Pinpoint the cell where the given text exists, returning its [X, Y] midpoint coordinate. 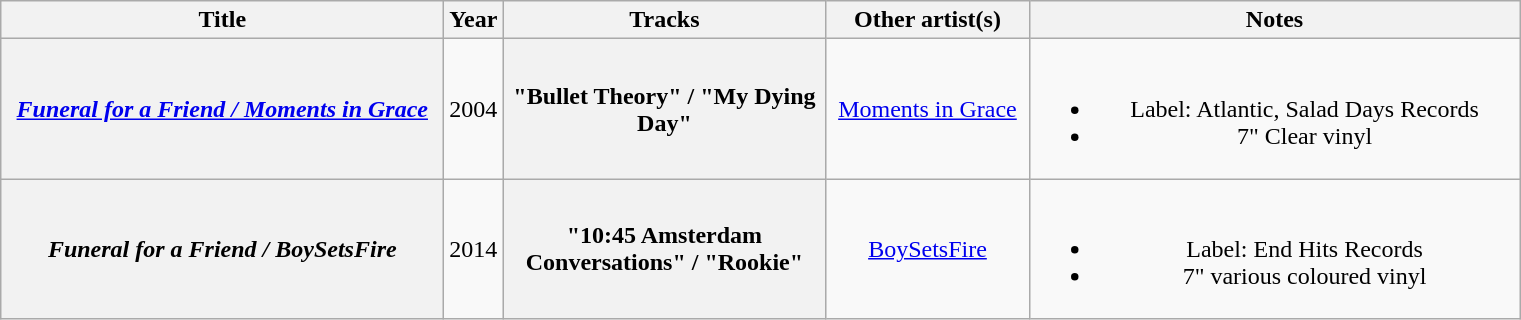
Moments in Grace [928, 109]
Notes [1274, 20]
Funeral for a Friend / BoySetsFire [222, 249]
Other artist(s) [928, 20]
Year [474, 20]
"Bullet Theory" / "My Dying Day" [664, 109]
Label: End Hits Records7" various coloured vinyl [1274, 249]
"10:45 Amsterdam Conversations" / "Rookie" [664, 249]
Label: Atlantic, Salad Days Records7" Clear vinyl [1274, 109]
Funeral for a Friend / Moments in Grace [222, 109]
Title [222, 20]
Tracks [664, 20]
2014 [474, 249]
BoySetsFire [928, 249]
2004 [474, 109]
